Identify which cell holds the provided text, then report its (X, Y) central coordinate. 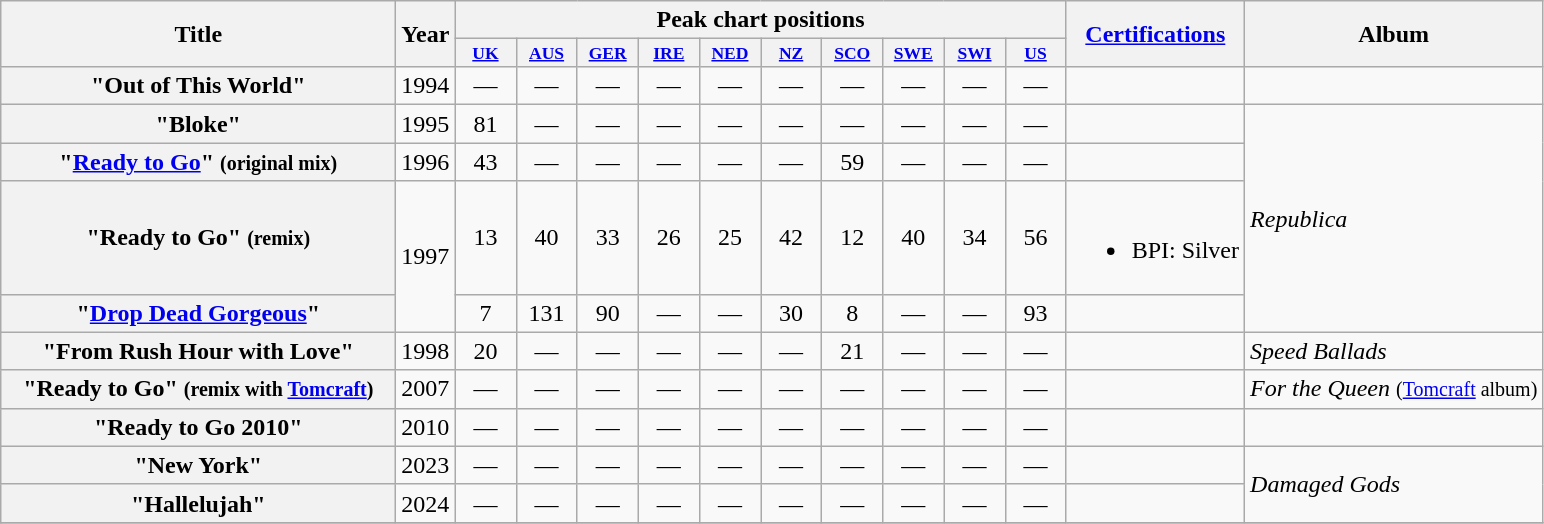
Album (1394, 34)
Republica (1394, 218)
SWE (914, 53)
UK (486, 53)
"Ready to Go" (original mix) (198, 162)
2010 (426, 427)
56 (1036, 238)
SWI (974, 53)
1996 (426, 162)
33 (608, 238)
1995 (426, 124)
25 (730, 238)
7 (486, 313)
43 (486, 162)
26 (668, 238)
"From Rush Hour with Love" (198, 351)
For the Queen (Tomcraft album) (1394, 389)
2007 (426, 389)
SCO (852, 53)
"Out of This World" (198, 86)
131 (546, 313)
Certifications (1155, 34)
12 (852, 238)
Speed Ballads (1394, 351)
1994 (426, 86)
34 (974, 238)
Year (426, 34)
2024 (426, 503)
"Ready to Go" (remix) (198, 238)
Damaged Gods (1394, 484)
GER (608, 53)
8 (852, 313)
AUS (546, 53)
20 (486, 351)
90 (608, 313)
81 (486, 124)
59 (852, 162)
Title (198, 34)
"Bloke" (198, 124)
30 (790, 313)
BPI: Silver (1155, 238)
1997 (426, 256)
"New York" (198, 465)
"Ready to Go" (remix with Tomcraft) (198, 389)
Peak chart positions (760, 20)
"Drop Dead Gorgeous" (198, 313)
"Hallelujah" (198, 503)
NED (730, 53)
"Ready to Go 2010" (198, 427)
42 (790, 238)
NZ (790, 53)
IRE (668, 53)
21 (852, 351)
2023 (426, 465)
1998 (426, 351)
93 (1036, 313)
US (1036, 53)
13 (486, 238)
